Locate the cell with the specified text and output its [X, Y] center coordinate. 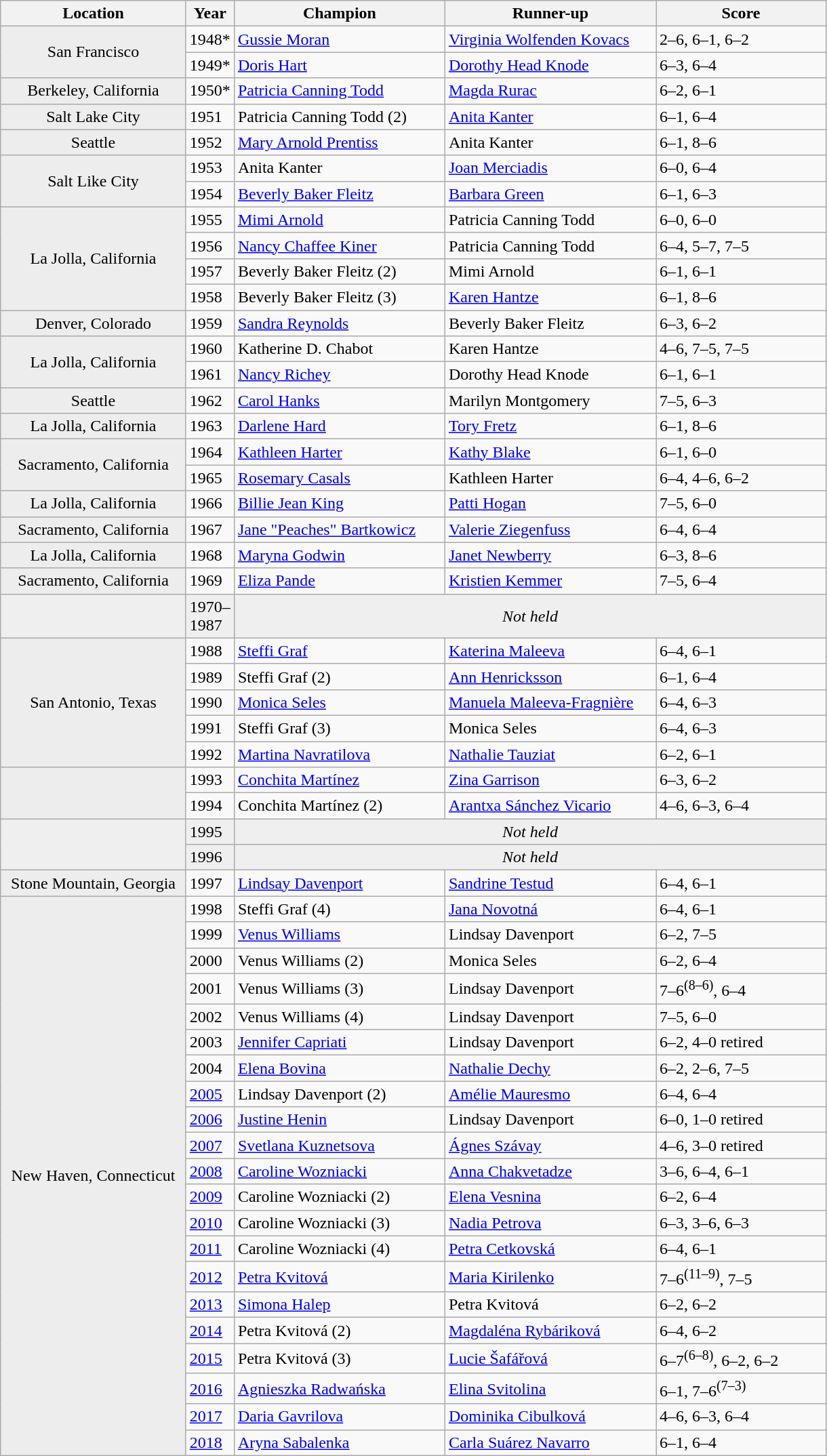
2017 [210, 1417]
7–6(11–9), 7–5 [742, 1277]
Tory Fretz [550, 426]
Katerina Maleeva [550, 651]
1958 [210, 297]
Jane "Peaches" Bartkowicz [339, 529]
Sandrine Testud [550, 883]
Anna Chakvetadze [550, 1171]
Carol Hanks [339, 401]
Venus Williams (3) [339, 988]
Salt Like City [94, 181]
2011 [210, 1249]
1955 [210, 220]
Beverly Baker Fleitz (2) [339, 271]
1996 [210, 857]
2003 [210, 1043]
4–6, 3–0 retired [742, 1146]
6–1, 7–6(7–3) [742, 1388]
Magda Rurac [550, 91]
Manuela Maleeva-Fragnière [550, 702]
Score [742, 14]
New Haven, Connecticut [94, 1175]
6–2, 6–2 [742, 1305]
6–0, 6–4 [742, 168]
2007 [210, 1146]
1966 [210, 504]
Steffi Graf (3) [339, 728]
2013 [210, 1305]
1960 [210, 349]
2002 [210, 1017]
Caroline Wozniacki (4) [339, 1249]
Patti Hogan [550, 504]
Aryna Sabalenka [339, 1442]
6–0, 1–0 retired [742, 1120]
Lucie Šafářová [550, 1358]
6–3, 8–6 [742, 555]
Caroline Wozniacki [339, 1171]
1968 [210, 555]
2018 [210, 1442]
6–2, 7–5 [742, 935]
1967 [210, 529]
Agnieszka Radwańska [339, 1388]
2–6, 6–1, 6–2 [742, 39]
Caroline Wozniacki (2) [339, 1197]
Conchita Martínez [339, 780]
Simona Halep [339, 1305]
Dominika Cibulková [550, 1417]
Stone Mountain, Georgia [94, 883]
1951 [210, 117]
1992 [210, 754]
Petra Kvitová (2) [339, 1331]
1954 [210, 194]
4–6, 7–5, 7–5 [742, 349]
Jana Novotná [550, 909]
1952 [210, 142]
1997 [210, 883]
Year [210, 14]
1950* [210, 91]
Billie Jean King [339, 504]
Steffi Graf (2) [339, 676]
1993 [210, 780]
Steffi Graf [339, 651]
1949* [210, 65]
Petra Kvitová (3) [339, 1358]
1948* [210, 39]
Ann Henricksson [550, 676]
Svetlana Kuznetsova [339, 1146]
2006 [210, 1120]
Sandra Reynolds [339, 323]
Steffi Graf (4) [339, 909]
Gussie Moran [339, 39]
Maryna Godwin [339, 555]
Kathy Blake [550, 452]
2001 [210, 988]
Virginia Wolfenden Kovacs [550, 39]
Daria Gavrilova [339, 1417]
Nathalie Dechy [550, 1068]
San Francisco [94, 52]
Ágnes Szávay [550, 1146]
Carla Suárez Navarro [550, 1442]
2010 [210, 1223]
Darlene Hard [339, 426]
2015 [210, 1358]
Champion [339, 14]
2014 [210, 1331]
1991 [210, 728]
1957 [210, 271]
Magdaléna Rybáriková [550, 1331]
Martina Navratilova [339, 754]
2008 [210, 1171]
Valerie Ziegenfuss [550, 529]
Zina Garrison [550, 780]
1961 [210, 375]
7–5, 6–4 [742, 581]
1965 [210, 478]
6–2, 4–0 retired [742, 1043]
Barbara Green [550, 194]
1963 [210, 426]
1969 [210, 581]
Caroline Wozniacki (3) [339, 1223]
7–5, 6–3 [742, 401]
Rosemary Casals [339, 478]
1956 [210, 245]
Venus Williams [339, 935]
Nathalie Tauziat [550, 754]
2012 [210, 1277]
1970–1987 [210, 615]
6–7(6–8), 6–2, 6–2 [742, 1358]
Joan Merciadis [550, 168]
Runner-up [550, 14]
1962 [210, 401]
Arantxa Sánchez Vicario [550, 806]
Elina Svitolina [550, 1388]
3–6, 6–4, 6–1 [742, 1171]
Kristien Kemmer [550, 581]
Jennifer Capriati [339, 1043]
1989 [210, 676]
Denver, Colorado [94, 323]
Elena Vesnina [550, 1197]
Eliza Pande [339, 581]
1990 [210, 702]
Amélie Mauresmo [550, 1094]
Nancy Chaffee Kiner [339, 245]
2004 [210, 1068]
Janet Newberry [550, 555]
2000 [210, 960]
1964 [210, 452]
6–0, 6–0 [742, 220]
Petra Cetkovská [550, 1249]
6–4, 6–2 [742, 1331]
Lindsay Davenport (2) [339, 1094]
Nancy Richey [339, 375]
1994 [210, 806]
6–4, 5–7, 7–5 [742, 245]
Venus Williams (4) [339, 1017]
Maria Kirilenko [550, 1277]
Location [94, 14]
2016 [210, 1388]
San Antonio, Texas [94, 702]
1998 [210, 909]
6–1, 6–3 [742, 194]
7–6(8–6), 6–4 [742, 988]
Mary Arnold Prentiss [339, 142]
Justine Henin [339, 1120]
2009 [210, 1197]
1959 [210, 323]
1988 [210, 651]
Doris Hart [339, 65]
1953 [210, 168]
6–4, 4–6, 6–2 [742, 478]
1995 [210, 832]
Katherine D. Chabot [339, 349]
Patricia Canning Todd (2) [339, 117]
6–1, 6–0 [742, 452]
Venus Williams (2) [339, 960]
Berkeley, California [94, 91]
Marilyn Montgomery [550, 401]
Nadia Petrova [550, 1223]
1999 [210, 935]
Beverly Baker Fleitz (3) [339, 297]
6–2, 2–6, 7–5 [742, 1068]
Conchita Martínez (2) [339, 806]
Elena Bovina [339, 1068]
Salt Lake City [94, 117]
6–3, 3–6, 6–3 [742, 1223]
6–3, 6–4 [742, 65]
2005 [210, 1094]
